Locate the cell with the specified text and output its [x, y] center coordinate. 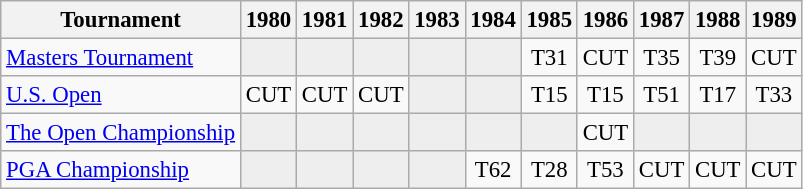
1986 [605, 20]
1988 [718, 20]
T39 [718, 58]
1984 [493, 20]
1983 [437, 20]
T33 [774, 95]
T35 [661, 58]
1981 [325, 20]
PGA Championship [121, 170]
T17 [718, 95]
T31 [549, 58]
1985 [549, 20]
The Open Championship [121, 133]
Tournament [121, 20]
1982 [381, 20]
1980 [268, 20]
1989 [774, 20]
1987 [661, 20]
T53 [605, 170]
Masters Tournament [121, 58]
U.S. Open [121, 95]
T28 [549, 170]
T51 [661, 95]
T62 [493, 170]
